Locate the cell with the specified text and output its (X, Y) center coordinate. 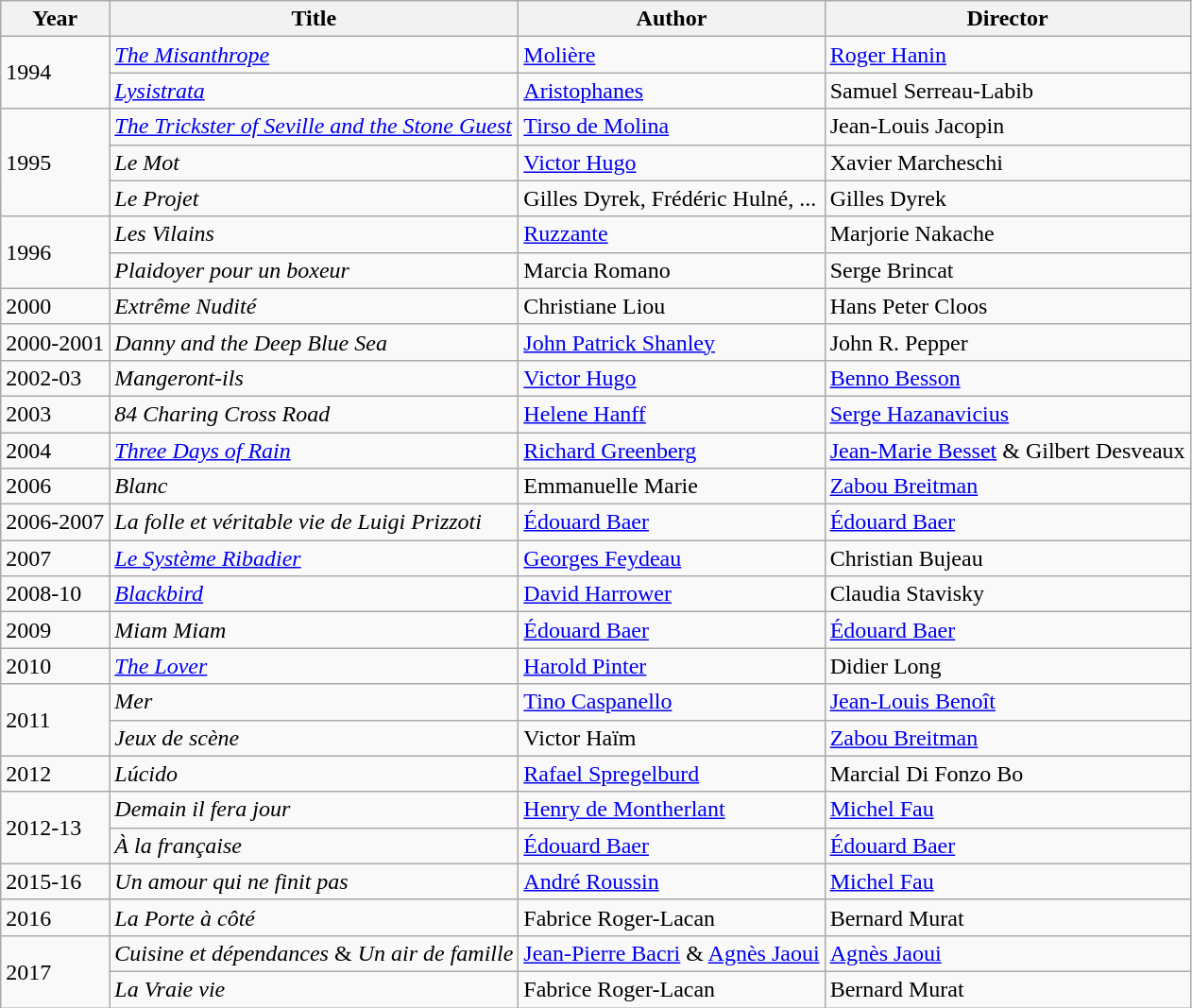
Lysistrata (314, 91)
André Roussin (672, 881)
Year (55, 19)
Mer (314, 702)
2012-13 (55, 828)
2012 (55, 774)
Georges Feydeau (672, 558)
Blackbird (314, 594)
Author (672, 19)
2006-2007 (55, 522)
Benno Besson (1007, 378)
Un amour qui ne finit pas (314, 881)
La Porte à côté (314, 917)
Title (314, 19)
2004 (55, 451)
Gilles Dyrek, Frédéric Hulné, ... (672, 198)
2003 (55, 414)
Christiane Liou (672, 306)
Jean-Pierre Bacri & Agnès Jaoui (672, 953)
Molière (672, 55)
John Patrick Shanley (672, 342)
Victor Haïm (672, 738)
84 Charing Cross Road (314, 414)
1995 (55, 162)
2011 (55, 720)
Marcial Di Fonzo Bo (1007, 774)
Roger Hanin (1007, 55)
Cuisine et dépendances & Un air de famille (314, 953)
The Lover (314, 666)
2008-10 (55, 594)
2000-2001 (55, 342)
2010 (55, 666)
2015-16 (55, 881)
La Vraie vie (314, 989)
Hans Peter Cloos (1007, 306)
Jean-Louis Jacopin (1007, 127)
Jean-Louis Benoît (1007, 702)
Mangeront-ils (314, 378)
2007 (55, 558)
Marjorie Nakache (1007, 234)
Plaidoyer pour un boxeur (314, 270)
Lúcido (314, 774)
Henry de Montherlant (672, 810)
Rafael Spregelburd (672, 774)
Tirso de Molina (672, 127)
Aristophanes (672, 91)
Agnès Jaoui (1007, 953)
La folle et véritable vie de Luigi Prizzoti (314, 522)
Emmanuelle Marie (672, 487)
Ruzzante (672, 234)
David Harrower (672, 594)
Jean-Marie Besset & Gilbert Desveaux (1007, 451)
Les Vilains (314, 234)
Le Projet (314, 198)
Director (1007, 19)
Blanc (314, 487)
The Trickster of Seville and the Stone Guest (314, 127)
Gilles Dyrek (1007, 198)
2006 (55, 487)
2000 (55, 306)
Demain il fera jour (314, 810)
Christian Bujeau (1007, 558)
2002-03 (55, 378)
Danny and the Deep Blue Sea (314, 342)
Le Mot (314, 162)
Le Système Ribadier (314, 558)
Serge Hazanavicius (1007, 414)
Extrême Nudité (314, 306)
2016 (55, 917)
Jeux de scène (314, 738)
Richard Greenberg (672, 451)
Helene Hanff (672, 414)
Xavier Marcheschi (1007, 162)
À la française (314, 846)
Samuel Serreau-Labib (1007, 91)
1996 (55, 252)
2009 (55, 630)
Serge Brincat (1007, 270)
John R. Pepper (1007, 342)
1994 (55, 73)
Miam Miam (314, 630)
2017 (55, 971)
The Misanthrope (314, 55)
Marcia Romano (672, 270)
Three Days of Rain (314, 451)
Didier Long (1007, 666)
Harold Pinter (672, 666)
Tino Caspanello (672, 702)
Claudia Stavisky (1007, 594)
